Pinpoint the cell where the given text exists, returning its (X, Y) midpoint coordinate. 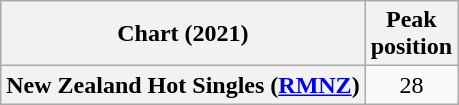
28 (411, 85)
New Zealand Hot Singles (RMNZ) (183, 85)
Chart (2021) (183, 34)
Peakposition (411, 34)
